Find where the given text appears and provide that cell's center as [x, y] coordinate. 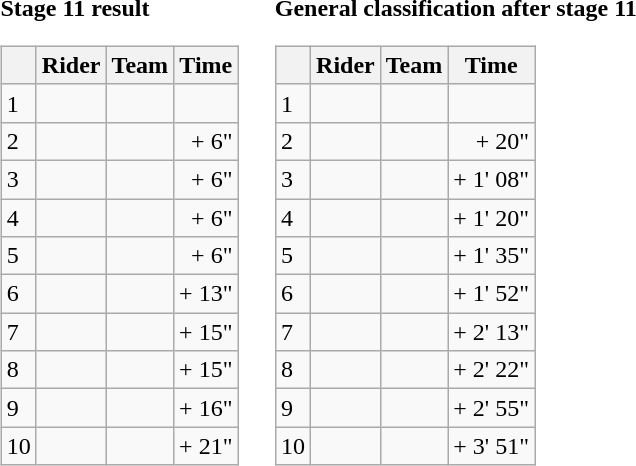
+ 1' 20" [492, 217]
+ 20" [492, 141]
+ 3' 51" [492, 446]
+ 2' 55" [492, 408]
+ 1' 35" [492, 256]
+ 2' 22" [492, 370]
+ 1' 52" [492, 294]
+ 13" [206, 294]
+ 2' 13" [492, 332]
+ 16" [206, 408]
+ 1' 08" [492, 179]
+ 21" [206, 446]
